Locate the cell with the specified text and output its (x, y) center coordinate. 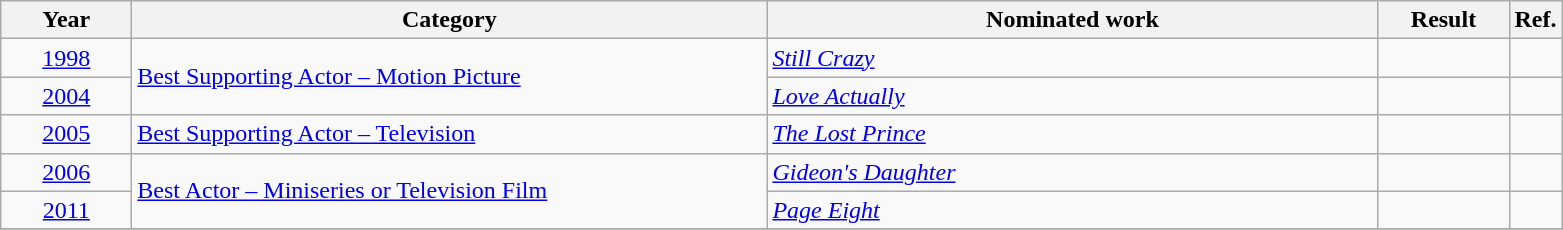
2006 (66, 172)
Result (1444, 20)
The Lost Prince (1072, 134)
Love Actually (1072, 96)
Gideon's Daughter (1072, 172)
2011 (66, 210)
2005 (66, 134)
1998 (66, 58)
Page Eight (1072, 210)
Year (66, 20)
Best Actor – Miniseries or Television Film (450, 191)
Nominated work (1072, 20)
Ref. (1536, 20)
Still Crazy (1072, 58)
2004 (66, 96)
Best Supporting Actor – Motion Picture (450, 77)
Category (450, 20)
Best Supporting Actor – Television (450, 134)
